Extract the [x, y] coordinate from the center of the cell holding the provided text.  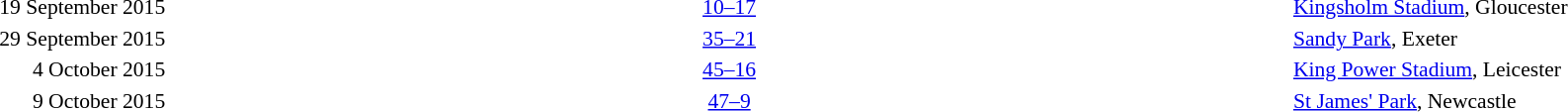
45–16 [729, 69]
35–21 [729, 38]
